Scan for the cell matching the given text and deliver its (x, y) coordinate at center. 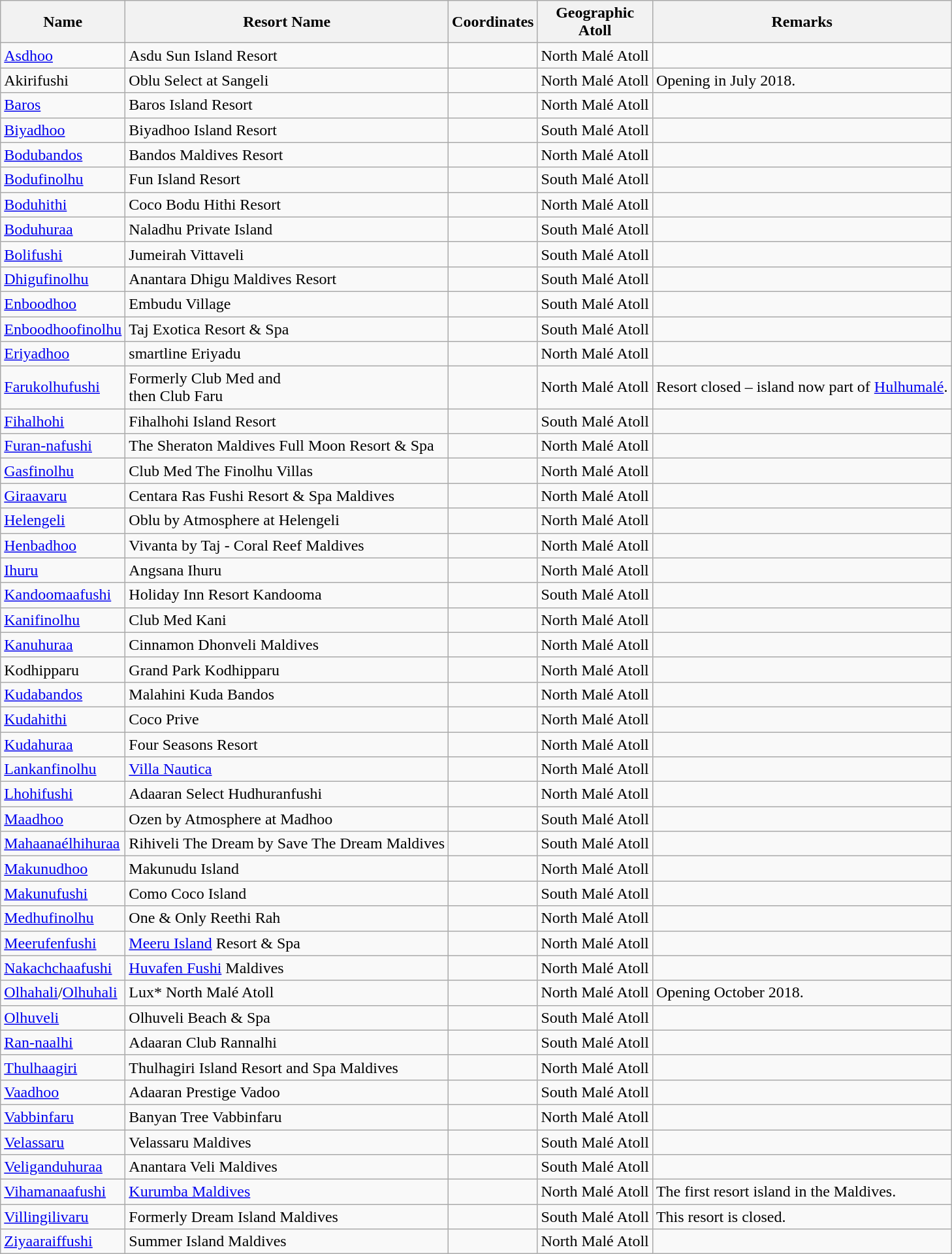
The first resort island in the Maldives. (802, 1192)
Taj Exotica Resort & Spa (287, 329)
Makunudhoo (63, 869)
Opening in July 2018. (802, 80)
Fihalhohi (63, 421)
Enboodhoo (63, 304)
This resort is closed. (802, 1217)
Malahini Kuda Bandos (287, 694)
Vabbinfaru (63, 1117)
Kanifinolhu (63, 620)
Lankanfinolhu (63, 769)
Club Med Kani (287, 620)
Cinnamon Dhonveli Maldives (287, 645)
Villingilivaru (63, 1217)
Thulhagiri Island Resort and Spa Maldives (287, 1067)
One & Only Reethi Rah (287, 918)
Vivanta by Taj - Coral Reef Maldives (287, 545)
Meerufenfushi (63, 943)
Coco Bodu Hithi Resort (287, 204)
Biyadhoo (63, 130)
Thulhaagiri (63, 1067)
Veliganduhuraa (63, 1167)
Boduhithi (63, 204)
Boduhuraa (63, 229)
Bandos Maldives Resort (287, 155)
Olhuveli (63, 1018)
Velassaru Maldives (287, 1142)
Angsana Ihuru (287, 570)
Asdhoo (63, 56)
Helengeli (63, 521)
Formerly Club Med and then Club Faru (287, 388)
The Sheraton Maldives Full Moon Resort & Spa (287, 446)
Oblu by Atmosphere at Helengeli (287, 521)
Anantara Dhigu Maldives Resort (287, 279)
Makunudu Island (287, 869)
Biyadhoo Island Resort (287, 130)
Kudahuraa (63, 744)
Holiday Inn Resort Kandooma (287, 595)
Vihamanaafushi (63, 1192)
Enboodhoofinolhu (63, 329)
Gasfinolhu (63, 471)
Opening October 2018. (802, 993)
Villa Nautica (287, 769)
Henbadhoo (63, 545)
Kurumba Maldives (287, 1192)
Oblu Select at Sangeli (287, 80)
Fihalhohi Island Resort (287, 421)
Lhohifushi (63, 794)
Kandoomaafushi (63, 595)
Ran-naalhi (63, 1042)
Jumeirah Vittaveli (287, 254)
Kudabandos (63, 694)
Farukolhufushi (63, 388)
Furan-nafushi (63, 446)
Eriyadhoo (63, 354)
Summer Island Maldives (287, 1242)
Banyan Tree Vabbinfaru (287, 1117)
Embudu Village (287, 304)
Lux* North Malé Atoll (287, 993)
Akirifushi (63, 80)
Bodubandos (63, 155)
Grand Park Kodhipparu (287, 669)
GeographicAtoll (595, 22)
Dhigufinolhu (63, 279)
Velassaru (63, 1142)
Ozen by Atmosphere at Madhoo (287, 819)
Bolifushi (63, 254)
Adaaran Select Hudhuranfushi (287, 794)
Maadhoo (63, 819)
Asdu Sun Island Resort (287, 56)
Bodufinolhu (63, 180)
Resort Name (287, 22)
Nakachchaafushi (63, 968)
smartline Eriyadu (287, 354)
Remarks (802, 22)
Resort closed – island now part of Hulhumalé. (802, 388)
Olhahali/Olhuhali (63, 993)
Giraavaru (63, 496)
Makunufushi (63, 893)
Adaaran Prestige Vadoo (287, 1092)
Kodhipparu (63, 669)
Coco Prive (287, 719)
Coordinates (493, 22)
Ihuru (63, 570)
Kanuhuraa (63, 645)
Como Coco Island (287, 893)
Baros (63, 105)
Naladhu Private Island (287, 229)
Ziyaaraiffushi (63, 1242)
Vaadhoo (63, 1092)
Olhuveli Beach & Spa (287, 1018)
Mahaanaélhihuraa (63, 844)
Baros Island Resort (287, 105)
Fun Island Resort (287, 180)
Rihiveli The Dream by Save The Dream Maldives (287, 844)
Name (63, 22)
Anantara Veli Maldives (287, 1167)
Four Seasons Resort (287, 744)
Centara Ras Fushi Resort & Spa Maldives (287, 496)
Adaaran Club Rannalhi (287, 1042)
Huvafen Fushi Maldives (287, 968)
Formerly Dream Island Maldives (287, 1217)
Meeru Island Resort & Spa (287, 943)
Club Med The Finolhu Villas (287, 471)
Kudahithi (63, 719)
Medhufinolhu (63, 918)
